For the text-containing cell, return its midpoint in (X, Y) coordinate format. 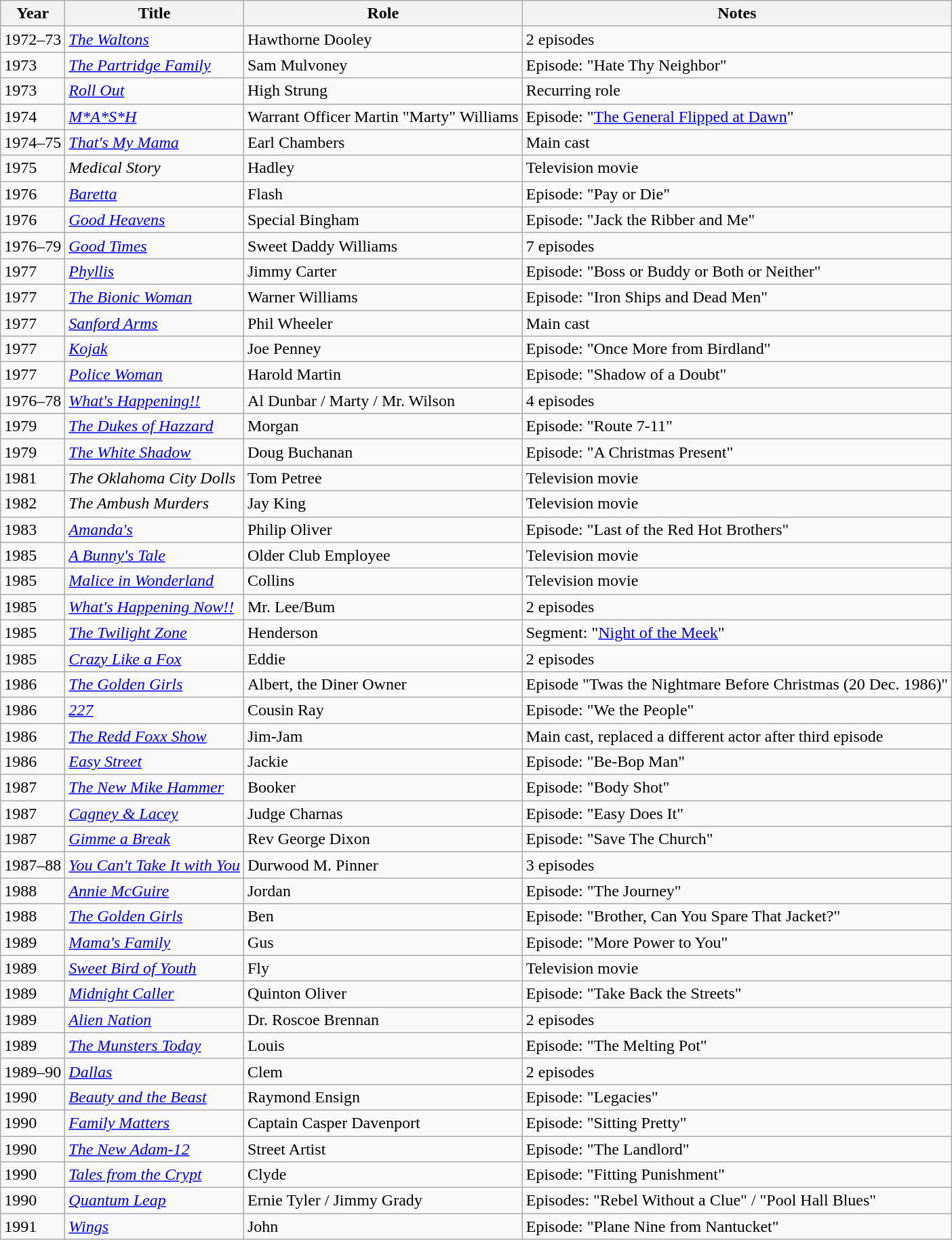
1974 (33, 117)
Alien Nation (155, 1020)
Hawthorne Dooley (382, 39)
Earl Chambers (382, 142)
Beauty and the Beast (155, 1097)
1983 (33, 529)
Episode: "Save The Church" (736, 839)
Durwood M. Pinner (382, 865)
Tales from the Crypt (155, 1175)
Tom Petree (382, 478)
Gus (382, 942)
Malice in Wonderland (155, 581)
Judge Charnas (382, 814)
Raymond Ensign (382, 1097)
Recurring role (736, 91)
Phil Wheeler (382, 323)
Family Matters (155, 1123)
Gimme a Break (155, 839)
Special Bingham (382, 220)
Hadley (382, 168)
Good Heavens (155, 220)
Mama's Family (155, 942)
Street Artist (382, 1149)
Louis (382, 1045)
Episode: "Take Back the Streets" (736, 994)
Eddie (382, 658)
Episode: "The General Flipped at Dawn" (736, 117)
Sweet Bird of Youth (155, 968)
Episode: "Brother, Can You Spare That Jacket?" (736, 917)
1989–90 (33, 1071)
The Redd Foxx Show (155, 736)
Episode: "Pay or Die" (736, 194)
The Waltons (155, 39)
Annie McGuire (155, 891)
Flash (382, 194)
Episode: "A Christmas Present" (736, 452)
Booker (382, 788)
The Oklahoma City Dolls (155, 478)
1972–73 (33, 39)
Ben (382, 917)
M*A*S*H (155, 117)
John (382, 1226)
Wings (155, 1226)
Episode: "Once More from Birdland" (736, 349)
What's Happening Now!! (155, 607)
Quantum Leap (155, 1201)
Episode "Twas the Nightmare Before Christmas (20 Dec. 1986)" (736, 684)
Warner Williams (382, 297)
Phyllis (155, 271)
Roll Out (155, 91)
Episode: "Body Shot" (736, 788)
Episode: "Last of the Red Hot Brothers" (736, 529)
4 episodes (736, 401)
1982 (33, 504)
The New Adam-12 (155, 1149)
Philip Oliver (382, 529)
Jackie (382, 762)
Episode: "Boss or Buddy or Both or Neither" (736, 271)
1975 (33, 168)
Role (382, 14)
The Twilight Zone (155, 633)
Episode: "We the People" (736, 710)
Jordan (382, 891)
1976–78 (33, 401)
Episode: "Shadow of a Doubt" (736, 375)
Jay King (382, 504)
Kojak (155, 349)
Easy Street (155, 762)
The New Mike Hammer (155, 788)
Dr. Roscoe Brennan (382, 1020)
The White Shadow (155, 452)
Episode: "The Journey" (736, 891)
Episode: "Iron Ships and Dead Men" (736, 297)
1991 (33, 1226)
The Dukes of Hazzard (155, 426)
Rev George Dixon (382, 839)
Crazy Like a Fox (155, 658)
Morgan (382, 426)
That's My Mama (155, 142)
Henderson (382, 633)
The Bionic Woman (155, 297)
Police Woman (155, 375)
Dallas (155, 1071)
Episodes: "Rebel Without a Clue" / "Pool Hall Blues" (736, 1201)
Episode: "Jack the Ribber and Me" (736, 220)
Episode: "The Melting Pot" (736, 1045)
Episode: "Fitting Punishment" (736, 1175)
Jim-Jam (382, 736)
What's Happening!! (155, 401)
227 (155, 710)
Main cast, replaced a different actor after third episode (736, 736)
Al Dunbar / Marty / Mr. Wilson (382, 401)
Joe Penney (382, 349)
Ernie Tyler / Jimmy Grady (382, 1201)
Episode: "Easy Does It" (736, 814)
7 episodes (736, 245)
High Strung (382, 91)
Clyde (382, 1175)
Medical Story (155, 168)
Fly (382, 968)
The Partridge Family (155, 65)
1976–79 (33, 245)
Older Club Employee (382, 555)
3 episodes (736, 865)
Good Times (155, 245)
Segment: "Night of the Meek" (736, 633)
Sam Mulvoney (382, 65)
Baretta (155, 194)
1974–75 (33, 142)
Title (155, 14)
Episode: "Be-Bop Man" (736, 762)
A Bunny's Tale (155, 555)
Jimmy Carter (382, 271)
Episode: "Legacies" (736, 1097)
The Ambush Murders (155, 504)
Warrant Officer Martin "Marty" Williams (382, 117)
Albert, the Diner Owner (382, 684)
Episode: "More Power to You" (736, 942)
Sanford Arms (155, 323)
Midnight Caller (155, 994)
Episode: "Route 7-11" (736, 426)
Clem (382, 1071)
1981 (33, 478)
Captain Casper Davenport (382, 1123)
Episode: "Plane Nine from Nantucket" (736, 1226)
Collins (382, 581)
Year (33, 14)
The Munsters Today (155, 1045)
Notes (736, 14)
Episode: "Hate Thy Neighbor" (736, 65)
Quinton Oliver (382, 994)
Cagney & Lacey (155, 814)
Amanda's (155, 529)
You Can't Take It with You (155, 865)
Doug Buchanan (382, 452)
Mr. Lee/Bum (382, 607)
Cousin Ray (382, 710)
1987–88 (33, 865)
Sweet Daddy Williams (382, 245)
Episode: "Sitting Pretty" (736, 1123)
Episode: "The Landlord" (736, 1149)
Harold Martin (382, 375)
